Capture the cell that displays the provided text and extract its (x, y) central coordinate. 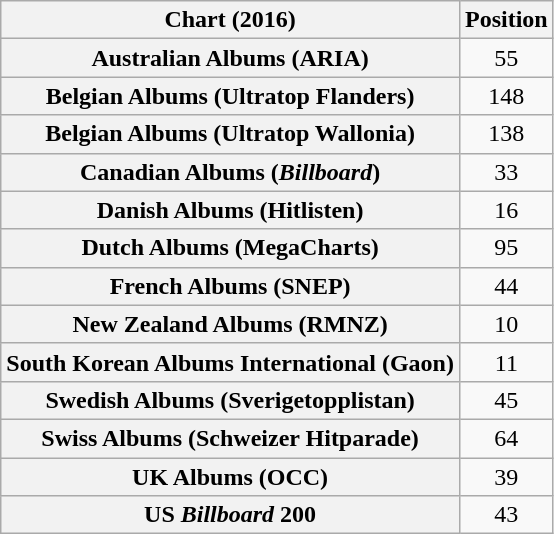
55 (506, 58)
Position (506, 20)
New Zealand Albums (RMNZ) (230, 324)
Canadian Albums (Billboard) (230, 172)
10 (506, 324)
French Albums (SNEP) (230, 286)
16 (506, 210)
95 (506, 248)
64 (506, 438)
45 (506, 400)
South Korean Albums International (Gaon) (230, 362)
Belgian Albums (Ultratop Flanders) (230, 96)
43 (506, 515)
Belgian Albums (Ultratop Wallonia) (230, 134)
Swiss Albums (Schweizer Hitparade) (230, 438)
33 (506, 172)
UK Albums (OCC) (230, 477)
US Billboard 200 (230, 515)
Swedish Albums (Sverigetopplistan) (230, 400)
Dutch Albums (MegaCharts) (230, 248)
148 (506, 96)
Danish Albums (Hitlisten) (230, 210)
39 (506, 477)
44 (506, 286)
11 (506, 362)
138 (506, 134)
Australian Albums (ARIA) (230, 58)
Chart (2016) (230, 20)
